Search for the cell housing the specified text and yield its [x, y] center coordinate. 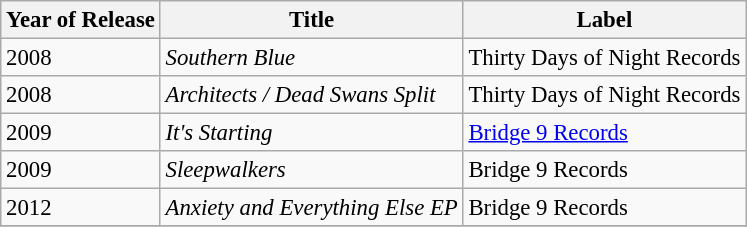
Label [604, 20]
Southern Blue [312, 58]
2012 [80, 208]
Architects / Dead Swans Split [312, 95]
It's Starting [312, 133]
Year of Release [80, 20]
Title [312, 20]
Sleepwalkers [312, 170]
Anxiety and Everything Else EP [312, 208]
